Extract the [X, Y] coordinate from the center of the cell holding the provided text.  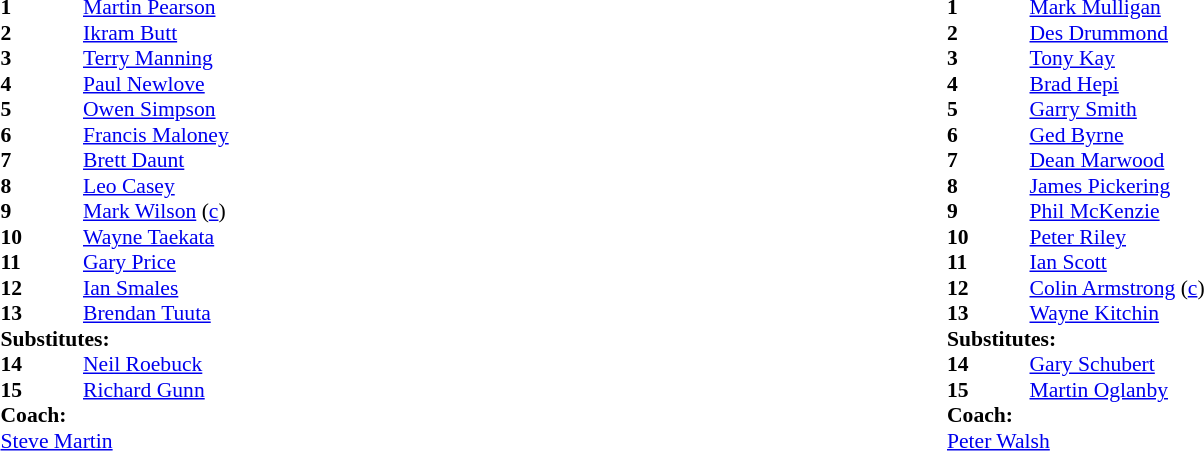
Paul Newlove [156, 84]
Gary Price [156, 263]
Mark Wilson (c) [156, 211]
Wayne Taekata [156, 237]
Owen Simpson [156, 109]
Substitutes: [114, 339]
Richard Gunn [156, 390]
Terry Manning [156, 59]
Francis Maloney [156, 135]
Coach: [114, 415]
Brendan Tuuta [156, 313]
Ian Smales [156, 288]
Leo Casey [156, 186]
Ikram Butt [156, 33]
Brett Daunt [156, 161]
Neil Roebuck [156, 365]
